Capture the cell that displays the provided text and extract its (x, y) central coordinate. 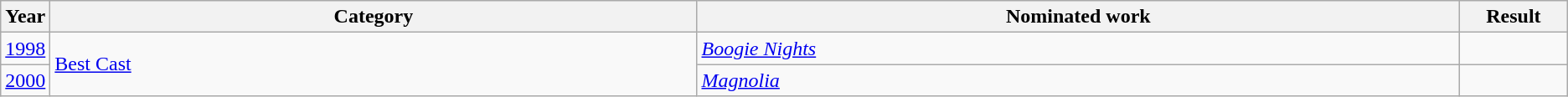
Nominated work (1079, 17)
Best Cast (374, 64)
Category (374, 17)
Boogie Nights (1079, 48)
Year (25, 17)
Magnolia (1079, 80)
2000 (25, 80)
Result (1514, 17)
1998 (25, 48)
